Return the (X, Y) coordinate for the center point of the cell that contains the specified text.  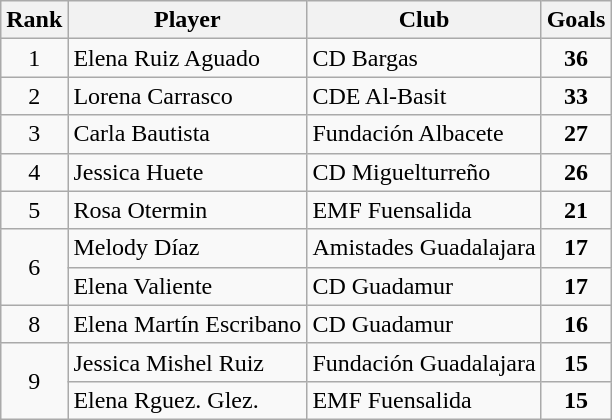
3 (34, 134)
Jessica Mishel Ruiz (188, 362)
Rosa Otermin (188, 210)
26 (576, 172)
8 (34, 324)
Lorena Carrasco (188, 96)
5 (34, 210)
2 (34, 96)
Elena Valiente (188, 286)
Jessica Huete (188, 172)
9 (34, 381)
36 (576, 58)
Carla Bautista (188, 134)
4 (34, 172)
Goals (576, 20)
21 (576, 210)
Player (188, 20)
Melody Díaz (188, 248)
1 (34, 58)
27 (576, 134)
33 (576, 96)
Fundación Albacete (424, 134)
16 (576, 324)
Elena Rguez. Glez. (188, 400)
Club (424, 20)
Amistades Guadalajara (424, 248)
Rank (34, 20)
Elena Ruiz Aguado (188, 58)
Elena Martín Escribano (188, 324)
Fundación Guadalajara (424, 362)
CD Miguelturreño (424, 172)
CDE Al-Basit (424, 96)
CD Bargas (424, 58)
6 (34, 267)
